Capture the cell that displays the provided text and extract its (x, y) central coordinate. 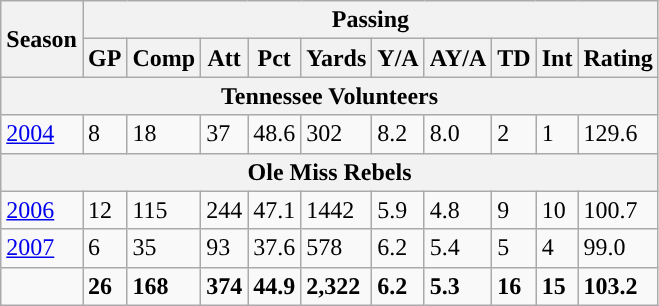
44.9 (274, 286)
47.1 (274, 210)
4 (557, 248)
2,322 (336, 286)
578 (336, 248)
100.7 (618, 210)
35 (164, 248)
8 (104, 134)
2007 (42, 248)
TD (514, 58)
Pct (274, 58)
15 (557, 286)
6 (104, 248)
48.6 (274, 134)
37 (224, 134)
5.3 (458, 286)
GP (104, 58)
1 (557, 134)
26 (104, 286)
374 (224, 286)
93 (224, 248)
4.8 (458, 210)
Yards (336, 58)
5.9 (398, 210)
8.2 (398, 134)
244 (224, 210)
16 (514, 286)
10 (557, 210)
9 (514, 210)
12 (104, 210)
Int (557, 58)
Tennessee Volunteers (330, 96)
18 (164, 134)
Season (42, 39)
5 (514, 248)
Att (224, 58)
2 (514, 134)
Rating (618, 58)
302 (336, 134)
1442 (336, 210)
8.0 (458, 134)
115 (164, 210)
103.2 (618, 286)
99.0 (618, 248)
2004 (42, 134)
Y/A (398, 58)
168 (164, 286)
5.4 (458, 248)
Passing (370, 20)
37.6 (274, 248)
2006 (42, 210)
129.6 (618, 134)
Comp (164, 58)
AY/A (458, 58)
Ole Miss Rebels (330, 172)
